Scan for the cell matching the given text and deliver its (X, Y) coordinate at center. 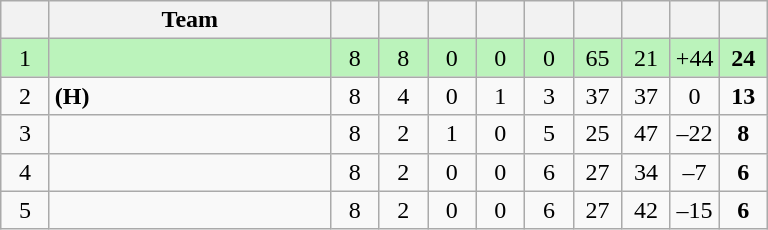
–7 (694, 172)
34 (646, 172)
65 (598, 58)
42 (646, 210)
13 (744, 96)
24 (744, 58)
+44 (694, 58)
47 (646, 134)
–15 (694, 210)
(H) (190, 96)
25 (598, 134)
–22 (694, 134)
Team (190, 20)
21 (646, 58)
